Capture the cell that displays the provided text and extract its [x, y] central coordinate. 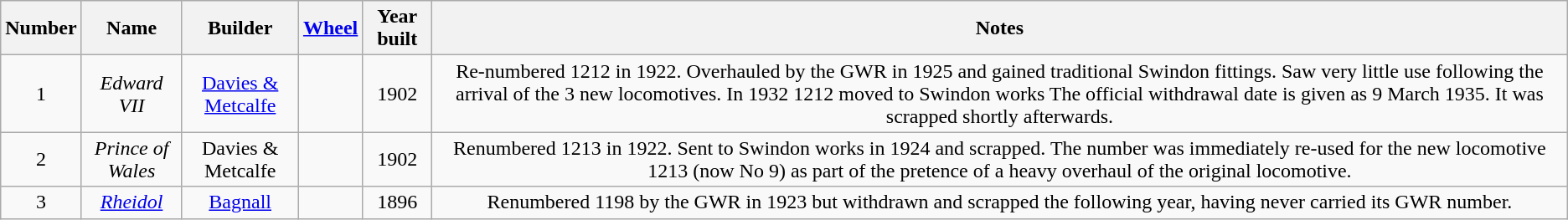
1 [41, 94]
Notes [1000, 28]
Rheidol [132, 202]
2 [41, 159]
Renumbered 1198 by the GWR in 1923 but withdrawn and scrapped the following year, having never carried its GWR number. [1000, 202]
Builder [240, 28]
Wheel [330, 28]
Number [41, 28]
Edward VII [132, 94]
Name [132, 28]
Bagnall [240, 202]
Year built [397, 28]
1896 [397, 202]
3 [41, 202]
Prince of Wales [132, 159]
